Output the (X, Y) coordinate of the center of the cell containing the given text.  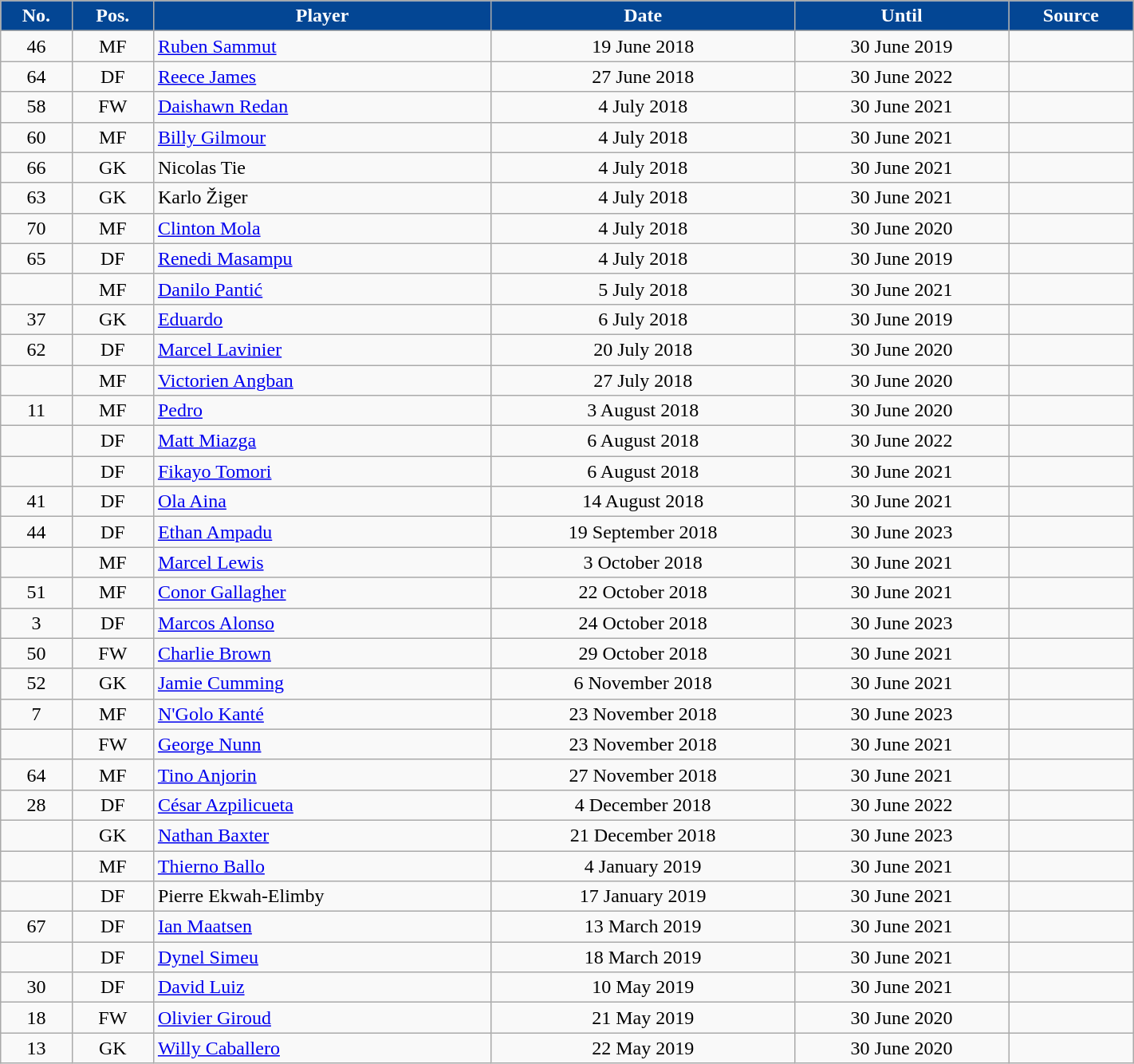
Nathan Baxter (322, 835)
George Nunn (322, 744)
Until (902, 16)
24 October 2018 (643, 623)
29 October 2018 (643, 653)
Fikayo Tomori (322, 471)
67 (37, 927)
4 January 2019 (643, 865)
27 July 2018 (643, 380)
70 (37, 228)
Eduardo (322, 319)
N'Golo Kanté (322, 714)
11 (37, 411)
52 (37, 684)
21 December 2018 (643, 835)
Clinton Mola (322, 228)
51 (37, 593)
Ian Maatsen (322, 927)
19 September 2018 (643, 532)
18 (37, 1018)
46 (37, 46)
22 October 2018 (643, 593)
Billy Gilmour (322, 137)
Ethan Ampadu (322, 532)
5 July 2018 (643, 289)
13 (37, 1048)
Tino Anjorin (322, 774)
10 May 2019 (643, 987)
No. (37, 16)
27 November 2018 (643, 774)
50 (37, 653)
Victorien Angban (322, 380)
Conor Gallagher (322, 593)
Daishawn Redan (322, 107)
14 August 2018 (643, 502)
Nicolas Tie (322, 167)
Marcel Lavinier (322, 349)
7 (37, 714)
Marcos Alonso (322, 623)
60 (37, 137)
Ola Aina (322, 502)
Charlie Brown (322, 653)
63 (37, 198)
Marcel Lewis (322, 562)
Player (322, 16)
Willy Caballero (322, 1048)
20 July 2018 (643, 349)
César Azpilicueta (322, 805)
Source (1072, 16)
Matt Miazga (322, 441)
62 (37, 349)
Danilo Pantić (322, 289)
David Luiz (322, 987)
Olivier Giroud (322, 1018)
Date (643, 16)
37 (37, 319)
21 May 2019 (643, 1018)
Pedro (322, 411)
6 November 2018 (643, 684)
Reece James (322, 77)
Ruben Sammut (322, 46)
Thierno Ballo (322, 865)
19 June 2018 (643, 46)
65 (37, 258)
3 October 2018 (643, 562)
41 (37, 502)
28 (37, 805)
27 June 2018 (643, 77)
30 (37, 987)
22 May 2019 (643, 1048)
3 August 2018 (643, 411)
17 January 2019 (643, 897)
6 July 2018 (643, 319)
18 March 2019 (643, 957)
Renedi Masampu (322, 258)
13 March 2019 (643, 927)
Karlo Žiger (322, 198)
Dynel Simeu (322, 957)
Pos. (112, 16)
58 (37, 107)
4 December 2018 (643, 805)
66 (37, 167)
Pierre Ekwah-Elimby (322, 897)
Jamie Cumming (322, 684)
3 (37, 623)
44 (37, 532)
